Return [X, Y] of the center of cell containing provided text 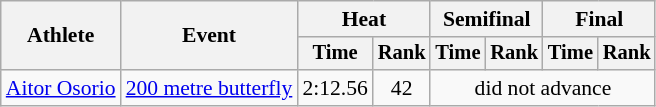
2:12.56 [334, 88]
Event [210, 36]
did not advance [542, 88]
Aitor Osorio [61, 88]
Athlete [61, 36]
Semifinal [486, 19]
Final [599, 19]
200 metre butterfly [210, 88]
Heat [364, 19]
42 [402, 88]
